Extract the (X, Y) coordinate from the center of the cell holding the provided text.  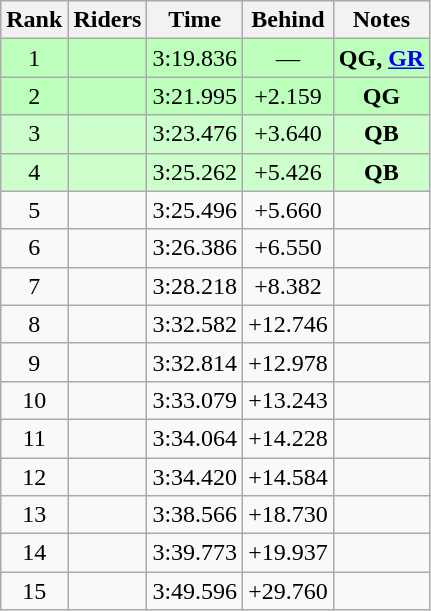
15 (34, 591)
10 (34, 400)
3 (34, 134)
9 (34, 362)
+5.426 (288, 172)
+6.550 (288, 248)
+19.937 (288, 553)
3:32.582 (195, 324)
3:49.596 (195, 591)
QG, GR (381, 58)
+18.730 (288, 515)
Behind (288, 20)
Time (195, 20)
+8.382 (288, 286)
1 (34, 58)
3:34.064 (195, 438)
+12.746 (288, 324)
3:28.218 (195, 286)
3:32.814 (195, 362)
3:26.386 (195, 248)
+13.243 (288, 400)
— (288, 58)
3:23.476 (195, 134)
7 (34, 286)
3:21.995 (195, 96)
3:19.836 (195, 58)
5 (34, 210)
14 (34, 553)
3:25.262 (195, 172)
Notes (381, 20)
+29.760 (288, 591)
QG (381, 96)
6 (34, 248)
3:39.773 (195, 553)
+14.584 (288, 477)
+5.660 (288, 210)
Riders (108, 20)
3:33.079 (195, 400)
4 (34, 172)
+2.159 (288, 96)
+12.978 (288, 362)
+3.640 (288, 134)
8 (34, 324)
11 (34, 438)
3:34.420 (195, 477)
13 (34, 515)
3:25.496 (195, 210)
Rank (34, 20)
2 (34, 96)
+14.228 (288, 438)
12 (34, 477)
3:38.566 (195, 515)
